Detect which cell encompasses the target text, then output its (x, y) center coordinate. 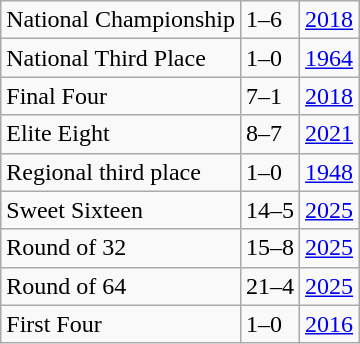
15–8 (270, 248)
Round of 32 (121, 248)
Final Four (121, 96)
National Third Place (121, 58)
14–5 (270, 210)
Regional third place (121, 172)
8–7 (270, 134)
1–6 (270, 20)
7–1 (270, 96)
21–4 (270, 286)
Elite Eight (121, 134)
2016 (330, 324)
1964 (330, 58)
First Four (121, 324)
Round of 64 (121, 286)
2021 (330, 134)
Sweet Sixteen (121, 210)
1948 (330, 172)
National Championship (121, 20)
